Determine the [x, y] coordinate at the center of the cell enclosing the given text.  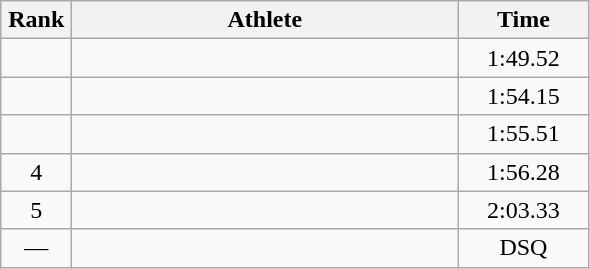
2:03.33 [524, 210]
Rank [36, 20]
1:49.52 [524, 58]
Athlete [265, 20]
5 [36, 210]
4 [36, 172]
1:56.28 [524, 172]
Time [524, 20]
— [36, 248]
1:54.15 [524, 96]
DSQ [524, 248]
1:55.51 [524, 134]
